Capture the cell that displays the provided text and extract its [X, Y] central coordinate. 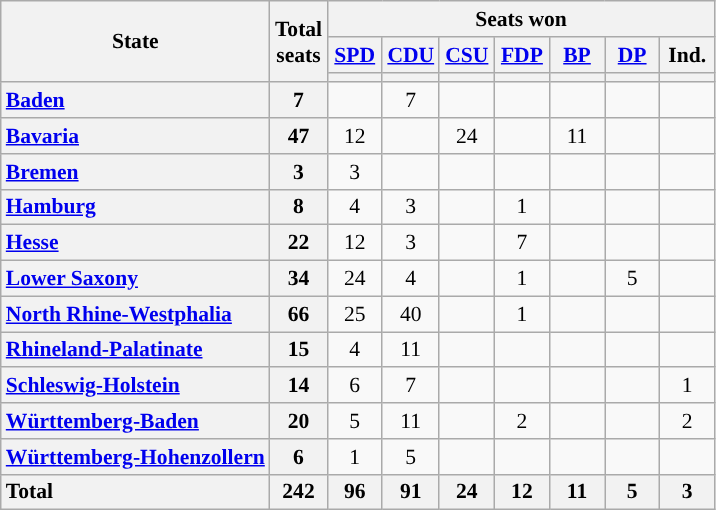
25 [354, 314]
20 [298, 421]
BP [576, 55]
47 [298, 136]
DP [632, 55]
96 [354, 492]
14 [298, 386]
91 [410, 492]
40 [410, 314]
Bremen [136, 172]
Württemberg-Hohenzollern [136, 457]
Totalseats [298, 42]
Rhineland-Palatinate [136, 350]
CSU [466, 55]
State [136, 42]
SPD [354, 55]
15 [298, 350]
North Rhine-Westphalia [136, 314]
Total [136, 492]
Seats won [521, 19]
Hesse [136, 243]
Ind. [688, 55]
Schleswig-Holstein [136, 386]
Bavaria [136, 136]
242 [298, 492]
8 [298, 207]
34 [298, 279]
22 [298, 243]
Hamburg [136, 207]
CDU [410, 55]
FDP [522, 55]
Württemberg-Baden [136, 421]
Baden [136, 101]
66 [298, 314]
Lower Saxony [136, 279]
